Locate the cell with the specified text and output its (x, y) center coordinate. 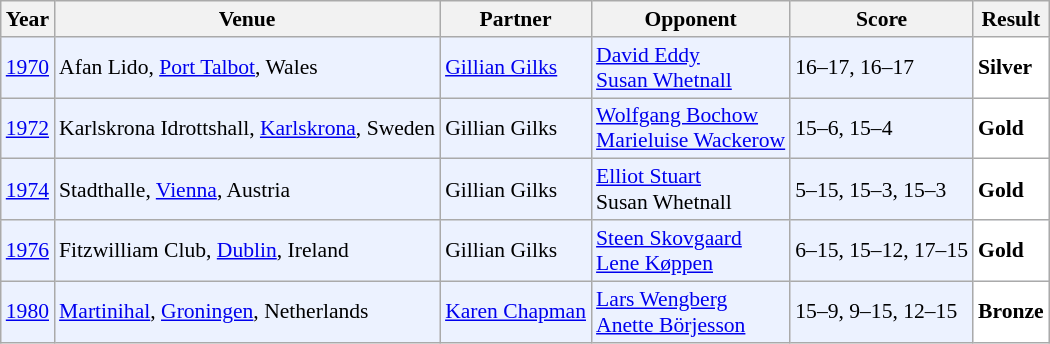
1970 (28, 68)
Lars Wengberg Anette Börjesson (690, 312)
Elliot Stuart Susan Whetnall (690, 190)
1980 (28, 312)
Karen Chapman (516, 312)
Steen Skovgaard Lene Køppen (690, 250)
Year (28, 19)
Afan Lido, Port Talbot, Wales (247, 68)
Venue (247, 19)
Fitzwilliam Club, Dublin, Ireland (247, 250)
Result (1011, 19)
1976 (28, 250)
16–17, 16–17 (882, 68)
Bronze (1011, 312)
Karlskrona Idrottshall, Karlskrona, Sweden (247, 128)
David Eddy Susan Whetnall (690, 68)
Opponent (690, 19)
1974 (28, 190)
6–15, 15–12, 17–15 (882, 250)
Partner (516, 19)
Score (882, 19)
15–6, 15–4 (882, 128)
1972 (28, 128)
Martinihal, Groningen, Netherlands (247, 312)
Stadthalle, Vienna, Austria (247, 190)
Silver (1011, 68)
15–9, 9–15, 12–15 (882, 312)
Wolfgang Bochow Marieluise Wackerow (690, 128)
5–15, 15–3, 15–3 (882, 190)
